Extract the (X, Y) coordinate from the center of the cell holding the provided text.  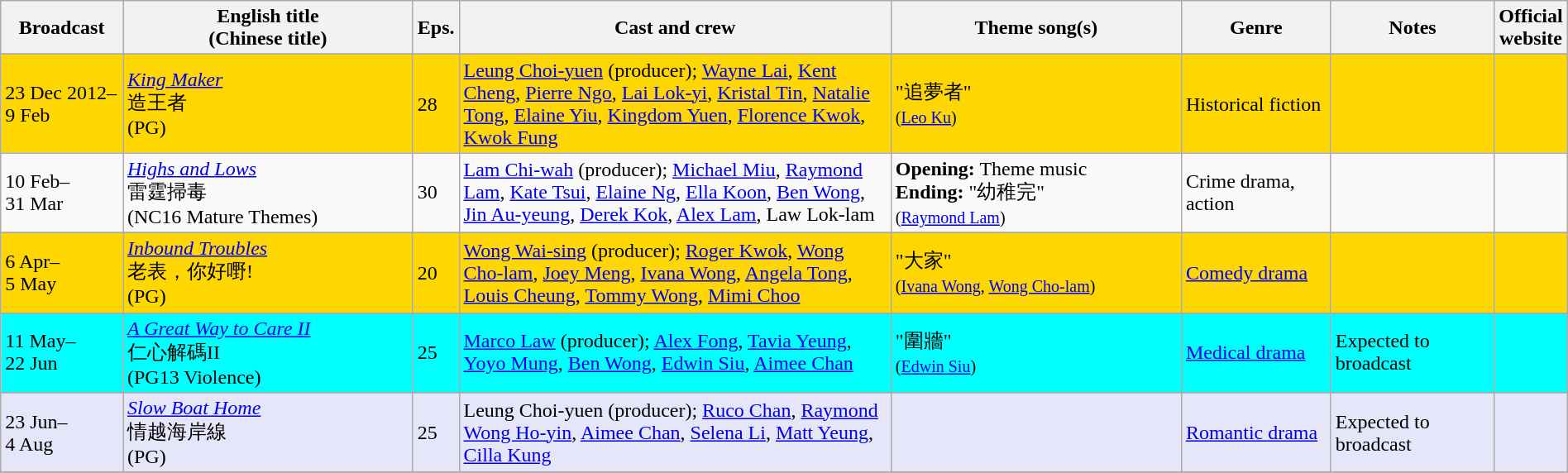
Romantic drama (1255, 433)
Genre (1255, 28)
Crime drama, action (1255, 193)
23 Dec 2012–9 Feb (62, 104)
Official website (1531, 28)
Cast and crew (675, 28)
23 Jun–4 Aug (62, 433)
30 (436, 193)
Broadcast (62, 28)
20 (436, 273)
Theme song(s) (1035, 28)
Wong Wai-sing (producer); Roger Kwok, Wong Cho-lam, Joey Meng, Ivana Wong, Angela Tong, Louis Cheung, Tommy Wong, Mimi Choo (675, 273)
Leung Choi-yuen (producer); Ruco Chan, Raymond Wong Ho-yin, Aimee Chan, Selena Li, Matt Yeung, Cilla Kung (675, 433)
Comedy drama (1255, 273)
Highs and Lows雷霆掃毒(NC16 Mature Themes) (268, 193)
Marco Law (producer); Alex Fong, Tavia Yeung, Yoyo Mung, Ben Wong, Edwin Siu, Aimee Chan (675, 352)
Lam Chi-wah (producer); Michael Miu, Raymond Lam, Kate Tsui, Elaine Ng, Ella Koon, Ben Wong, Jin Au-yeung, Derek Kok, Alex Lam, Law Lok-lam (675, 193)
Eps. (436, 28)
28 (436, 104)
6 Apr–5 May (62, 273)
Historical fiction (1255, 104)
A Great Way to Care II仁心解碼II(PG13 Violence) (268, 352)
Opening: Theme musicEnding: "幼稚完" (Raymond Lam) (1035, 193)
English title (Chinese title) (268, 28)
Notes (1413, 28)
Medical drama (1255, 352)
"圍牆"(Edwin Siu) (1035, 352)
Inbound Troubles老表，你好嘢!(PG) (268, 273)
"追夢者"(Leo Ku) (1035, 104)
King Maker造王者(PG) (268, 104)
11 May–22 Jun (62, 352)
Slow Boat Home情越海岸線(PG) (268, 433)
10 Feb–31 Mar (62, 193)
"大家"(Ivana Wong, Wong Cho-lam) (1035, 273)
